Extract the (X, Y) coordinate from the center of the cell holding the provided text.  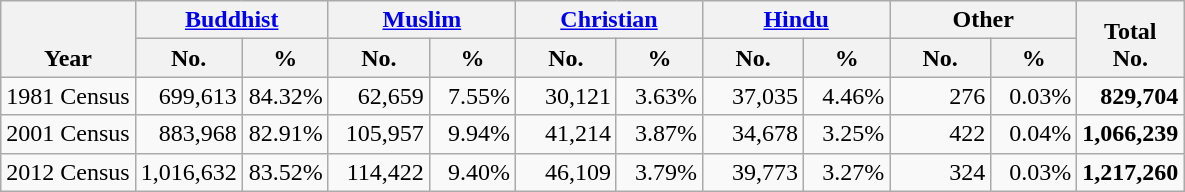
62,659 (378, 96)
30,121 (566, 96)
699,613 (188, 96)
46,109 (566, 172)
883,968 (188, 134)
1,066,239 (1130, 134)
41,214 (566, 134)
3.79% (659, 172)
3.63% (659, 96)
82.91% (285, 134)
1981 Census (68, 96)
39,773 (754, 172)
Other (984, 20)
83.52% (285, 172)
2012 Census (68, 172)
3.25% (847, 134)
2001 Census (68, 134)
34,678 (754, 134)
Christian (608, 20)
114,422 (378, 172)
1,217,260 (1130, 172)
Hindu (796, 20)
Muslim (422, 20)
84.32% (285, 96)
3.87% (659, 134)
3.27% (847, 172)
4.46% (847, 96)
1,016,632 (188, 172)
105,957 (378, 134)
422 (940, 134)
9.94% (472, 134)
9.40% (472, 172)
Year (68, 39)
324 (940, 172)
276 (940, 96)
TotalNo. (1130, 39)
37,035 (754, 96)
Buddhist (232, 20)
7.55% (472, 96)
829,704 (1130, 96)
0.04% (1034, 134)
